Capture the cell that displays the provided text and extract its (X, Y) central coordinate. 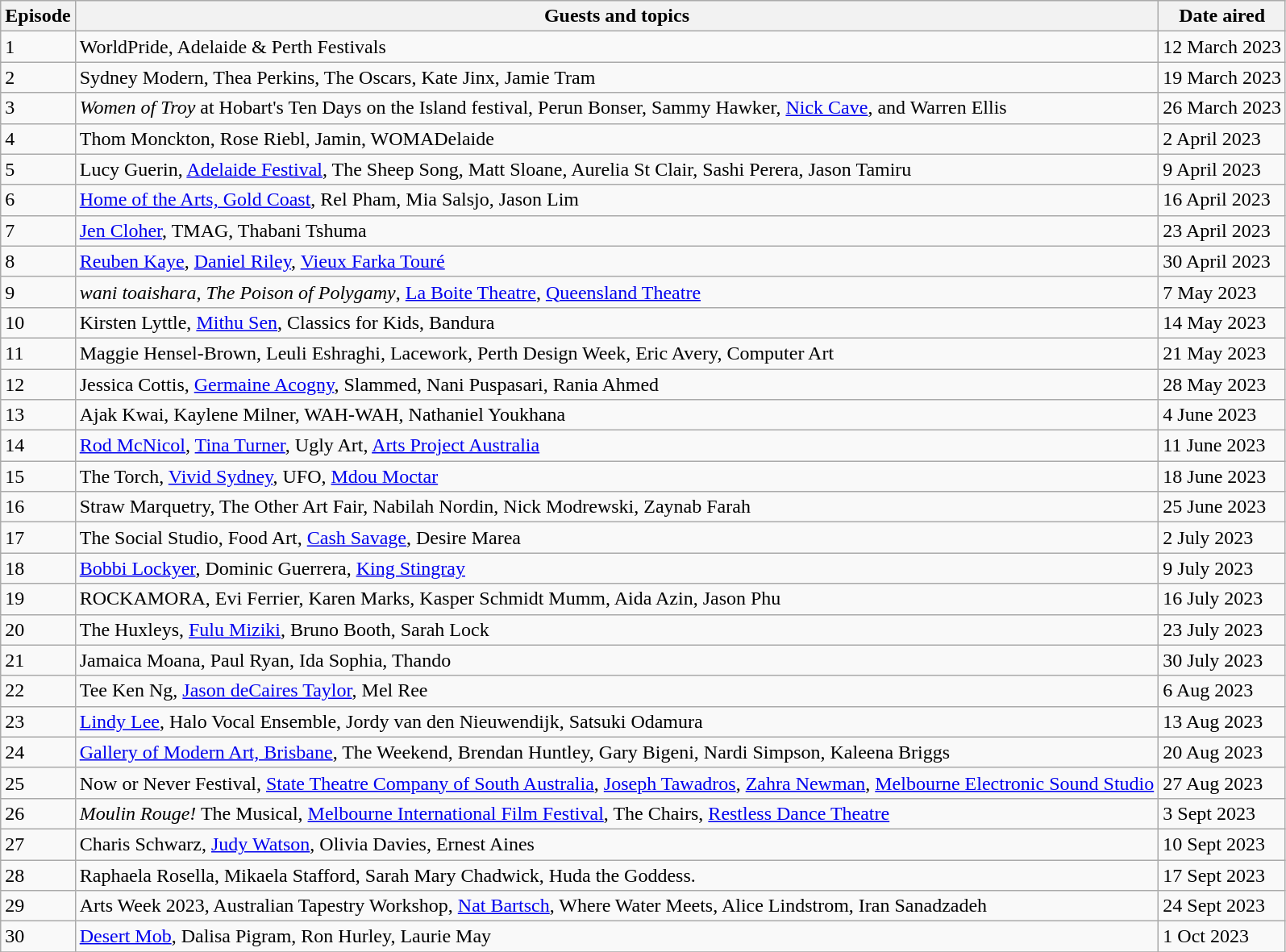
Raphaela Rosella, Mikaela Stafford, Sarah Mary Chadwick, Huda the Goddess. (617, 875)
11 (38, 353)
Thom Monckton, Rose Riebl, Jamin, WOMADelaide (617, 139)
Rod McNicol, Tina Turner, Ugly Art, Arts Project Australia (617, 446)
Maggie Hensel-Brown, Leuli Eshraghi, Lacework, Perth Design Week, Eric Avery, Computer Art (617, 353)
The Torch, Vivid Sydney, UFO, Mdou Moctar (617, 476)
Home of the Arts, Gold Coast, Rel Pham, Mia Salsjo, Jason Lim (617, 200)
Ajak Kwai, Kaylene Milner, WAH-WAH, Nathaniel Youkhana (617, 415)
13 (38, 415)
25 (38, 783)
Kirsten Lyttle, Mithu Sen, Classics for Kids, Bandura (617, 322)
6 (38, 200)
28 May 2023 (1222, 385)
wani toaishara, The Poison of Polygamy, La Boite Theatre, Queensland Theatre (617, 292)
Guests and topics (617, 16)
Straw Marquetry, The Other Art Fair, Nabilah Nordin, Nick Modrewski, Zaynab Farah (617, 507)
Tee Ken Ng, Jason deCaires Taylor, Mel Ree (617, 691)
7 May 2023 (1222, 292)
20 (38, 630)
Date aired (1222, 16)
16 July 2023 (1222, 599)
17 Sept 2023 (1222, 875)
Arts Week 2023, Australian Tapestry Workshop, Nat Bartsch, Where Water Meets, Alice Lindstrom, Iran Sanadzadeh (617, 906)
Charis Schwarz, Judy Watson, Olivia Davies, Ernest Aines (617, 844)
11 June 2023 (1222, 446)
16 (38, 507)
23 April 2023 (1222, 231)
3 Sept 2023 (1222, 813)
4 (38, 139)
Lucy Guerin, Adelaide Festival, The Sheep Song, Matt Sloane, Aurelia St Clair, Sashi Perera, Jason Tamiru (617, 169)
26 March 2023 (1222, 108)
9 (38, 292)
Women of Troy at Hobart's Ten Days on the Island festival, Perun Bonser, Sammy Hawker, Nick Cave, and Warren Ellis (617, 108)
12 (38, 385)
10 (38, 322)
19 March 2023 (1222, 77)
3 (38, 108)
9 July 2023 (1222, 568)
9 April 2023 (1222, 169)
30 July 2023 (1222, 660)
Moulin Rouge! The Musical, Melbourne International Film Festival, The Chairs, Restless Dance Theatre (617, 813)
Now or Never Festival, State Theatre Company of South Australia, Joseph Tawadros, Zahra Newman, Melbourne Electronic Sound Studio (617, 783)
8 (38, 261)
25 June 2023 (1222, 507)
27 Aug 2023 (1222, 783)
21 May 2023 (1222, 353)
The Social Studio, Food Art, Cash Savage, Desire Marea (617, 538)
Lindy Lee, Halo Vocal Ensemble, Jordy van den Nieuwendijk, Satsuki Odamura (617, 721)
18 June 2023 (1222, 476)
16 April 2023 (1222, 200)
28 (38, 875)
2 July 2023 (1222, 538)
14 May 2023 (1222, 322)
6 Aug 2023 (1222, 691)
13 Aug 2023 (1222, 721)
15 (38, 476)
20 Aug 2023 (1222, 752)
2 April 2023 (1222, 139)
Jen Cloher, TMAG, Thabani Tshuma (617, 231)
29 (38, 906)
30 April 2023 (1222, 261)
2 (38, 77)
30 (38, 937)
Desert Mob, Dalisa Pigram, Ron Hurley, Laurie May (617, 937)
4 June 2023 (1222, 415)
Gallery of Modern Art, Brisbane, The Weekend, Brendan Huntley, Gary Bigeni, Nardi Simpson, Kaleena Briggs (617, 752)
ROCKAMORA, Evi Ferrier, Karen Marks, Kasper Schmidt Mumm, Aida Azin, Jason Phu (617, 599)
1 (38, 47)
WorldPride, Adelaide & Perth Festivals (617, 47)
18 (38, 568)
5 (38, 169)
Bobbi Lockyer, Dominic Guerrera, King Stingray (617, 568)
17 (38, 538)
22 (38, 691)
23 (38, 721)
24 (38, 752)
10 Sept 2023 (1222, 844)
27 (38, 844)
Jamaica Moana, Paul Ryan, Ida Sophia, Thando (617, 660)
26 (38, 813)
7 (38, 231)
19 (38, 599)
Episode (38, 16)
The Huxleys, Fulu Miziki, Bruno Booth, Sarah Lock (617, 630)
14 (38, 446)
21 (38, 660)
1 Oct 2023 (1222, 937)
Jessica Cottis, Germaine Acogny, Slammed, Nani Puspasari, Rania Ahmed (617, 385)
12 March 2023 (1222, 47)
Reuben Kaye, Daniel Riley, Vieux Farka Touré (617, 261)
24 Sept 2023 (1222, 906)
23 July 2023 (1222, 630)
Sydney Modern, Thea Perkins, The Oscars, Kate Jinx, Jamie Tram (617, 77)
